Provide the (X, Y) coordinate of the cell's center where the given text is located.  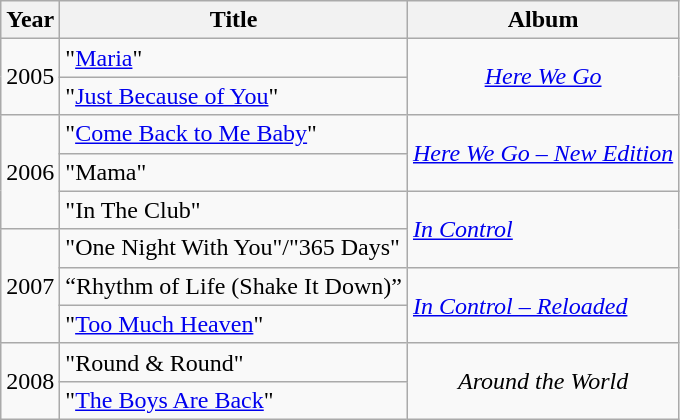
"Round & Round" (234, 362)
"One Night With You"/"365 Days" (234, 248)
"Just Because of You" (234, 96)
2007 (30, 286)
"In The Club" (234, 210)
Here We Go – New Edition (542, 153)
Title (234, 20)
In Control – Reloaded (542, 305)
Around the World (542, 381)
“Rhythm of Life (Shake It Down)” (234, 286)
2005 (30, 77)
2006 (30, 172)
Here We Go (542, 77)
"The Boys Are Back" (234, 400)
2008 (30, 381)
In Control (542, 229)
Album (542, 20)
"Come Back to Me Baby" (234, 134)
"Mama" (234, 172)
"Maria" (234, 58)
"Too Much Heaven" (234, 324)
Year (30, 20)
